Output the [x, y] coordinate of the center of the cell containing the given text.  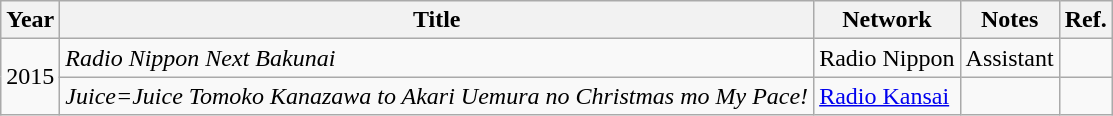
Network [887, 20]
Radio Kansai [887, 96]
Ref. [1086, 20]
Radio Nippon Next Bakunai [437, 58]
Year [30, 20]
Notes [1010, 20]
Title [437, 20]
Radio Nippon [887, 58]
Assistant [1010, 58]
2015 [30, 77]
Juice=Juice Tomoko Kanazawa to Akari Uemura no Christmas mo My Pace! [437, 96]
